Identify which cell holds the provided text, then report its (X, Y) central coordinate. 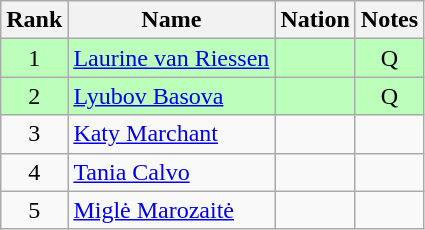
2 (34, 96)
Nation (315, 20)
Miglė Marozaitė (172, 210)
Name (172, 20)
Tania Calvo (172, 172)
Laurine van Riessen (172, 58)
Katy Marchant (172, 134)
4 (34, 172)
Notes (389, 20)
5 (34, 210)
Lyubov Basova (172, 96)
3 (34, 134)
Rank (34, 20)
1 (34, 58)
